Return [X, Y] of the center of cell containing provided text 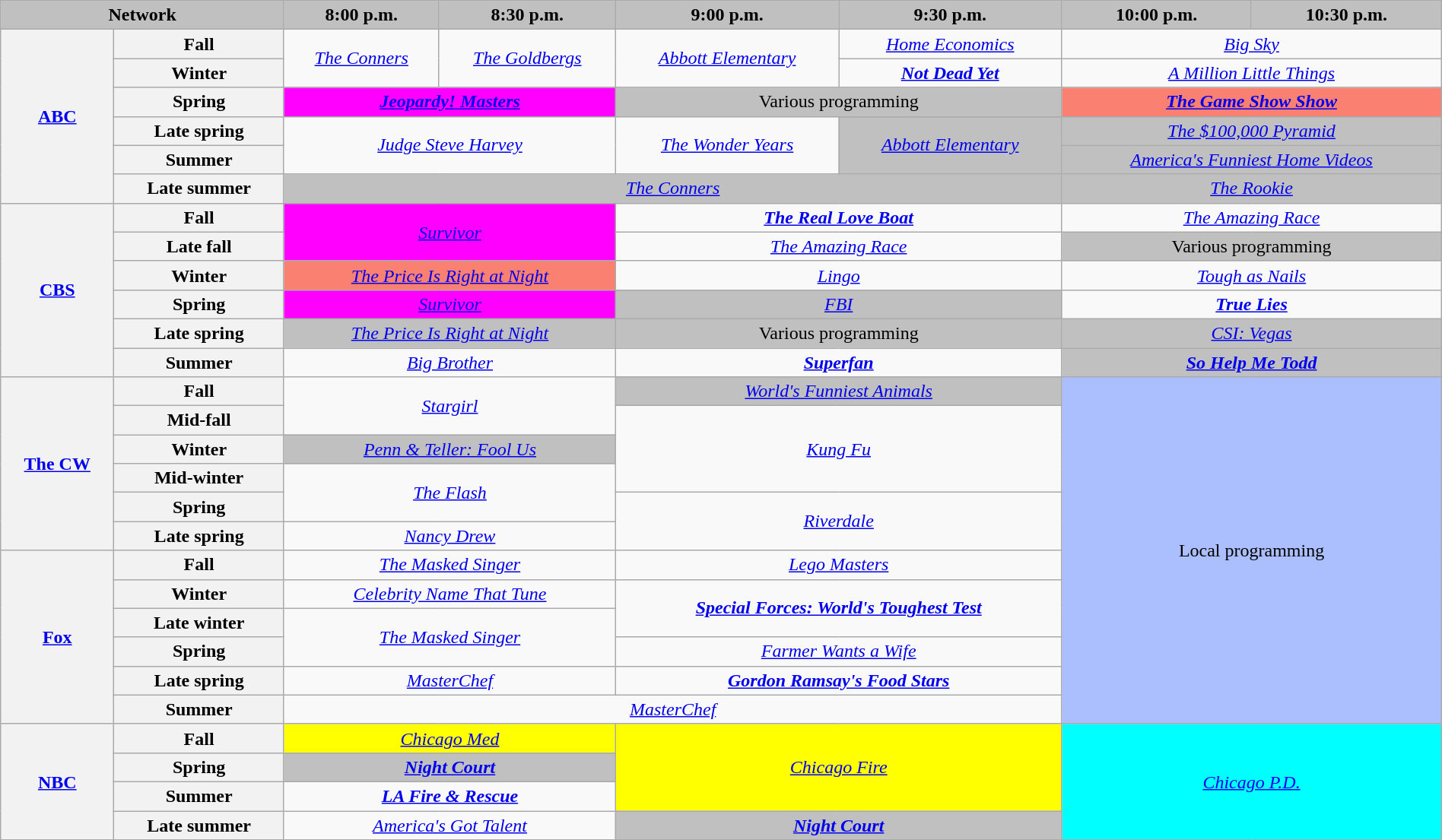
Riverdale [839, 521]
The Game Show Show [1252, 102]
9:30 p.m. [951, 15]
Kung Fu [839, 449]
Local programming [1252, 550]
Chicago Fire [839, 767]
The Flash [449, 493]
Chicago Med [449, 738]
8:00 p.m. [361, 15]
8:30 p.m. [527, 15]
The Goldbergs [527, 59]
Chicago P.D. [1252, 781]
Home Economics [951, 44]
Gordon Ramsay's Food Stars [839, 680]
Mid-winter [199, 478]
CSI: Vegas [1252, 333]
Late winter [199, 623]
ABC [58, 116]
CBS [58, 290]
Jeopardy! Masters [449, 102]
Penn & Teller: Fool Us [449, 449]
Fox [58, 637]
10:30 p.m. [1346, 15]
The Wonder Years [727, 145]
Stargirl [449, 406]
Special Forces: World's Toughest Test [839, 608]
The CW [58, 464]
America's Funniest Home Videos [1252, 160]
Network [143, 15]
Nancy Drew [449, 536]
World's Funniest Animals [839, 391]
Mid-fall [199, 420]
Big Sky [1252, 44]
Not Dead Yet [951, 73]
Farmer Wants a Wife [839, 651]
Tough as Nails [1252, 275]
Late fall [199, 246]
9:00 p.m. [727, 15]
The Real Love Boat [839, 217]
NBC [58, 781]
America's Got Talent [449, 825]
So Help Me Todd [1252, 363]
The Rookie [1252, 189]
Big Brother [449, 363]
True Lies [1252, 304]
Judge Steve Harvey [449, 145]
Celebrity Name That Tune [449, 594]
The $100,000 Pyramid [1252, 131]
Lingo [839, 275]
10:00 p.m. [1157, 15]
FBI [839, 304]
Superfan [839, 363]
Lego Masters [839, 565]
A Million Little Things [1252, 73]
LA Fire & Rescue [449, 796]
